For the text-containing cell, return its midpoint in [x, y] coordinate format. 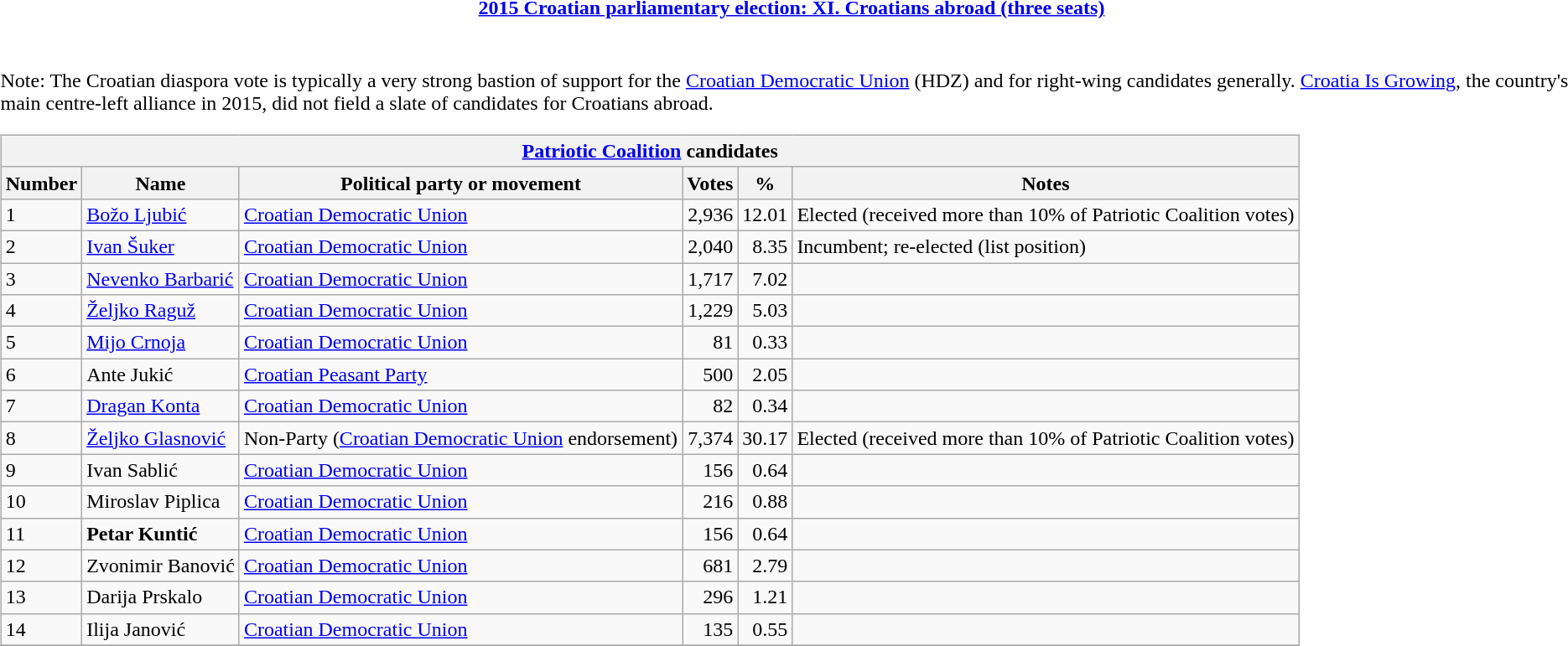
7 [41, 406]
Votes [710, 183]
Ante Jukić [161, 375]
Miroslav Piplica [161, 502]
5 [41, 343]
3 [41, 279]
Zvonimir Banović [161, 566]
296 [710, 597]
2,040 [710, 246]
14 [41, 629]
2 [41, 246]
10 [41, 502]
1,717 [710, 279]
12.01 [765, 214]
13 [41, 597]
6 [41, 375]
Political party or movement [460, 183]
Incumbent; re-elected (list position) [1046, 246]
8 [41, 438]
Ivan Sablić [161, 470]
135 [710, 629]
500 [710, 375]
30.17 [765, 438]
Notes [1046, 183]
4 [41, 311]
8.35 [765, 246]
1 [41, 214]
11 [41, 534]
5.03 [765, 311]
Željko Raguž [161, 311]
0.88 [765, 502]
Ivan Šuker [161, 246]
Non-Party (Croatian Democratic Union endorsement) [460, 438]
Darija Prskalo [161, 597]
2.79 [765, 566]
81 [710, 343]
9 [41, 470]
Patriotic Coalition candidates [650, 151]
2.05 [765, 375]
Nevenko Barbarić [161, 279]
1,229 [710, 311]
Croatian Peasant Party [460, 375]
7,374 [710, 438]
7.02 [765, 279]
0.55 [765, 629]
82 [710, 406]
681 [710, 566]
Ilija Janović [161, 629]
2,936 [710, 214]
Mijo Crnoja [161, 343]
Dragan Konta [161, 406]
0.34 [765, 406]
216 [710, 502]
12 [41, 566]
Petar Kuntić [161, 534]
Božo Ljubić [161, 214]
0.33 [765, 343]
% [765, 183]
Željko Glasnović [161, 438]
1.21 [765, 597]
Number [41, 183]
Name [161, 183]
